Detect which cell encompasses the target text, then output its [X, Y] center coordinate. 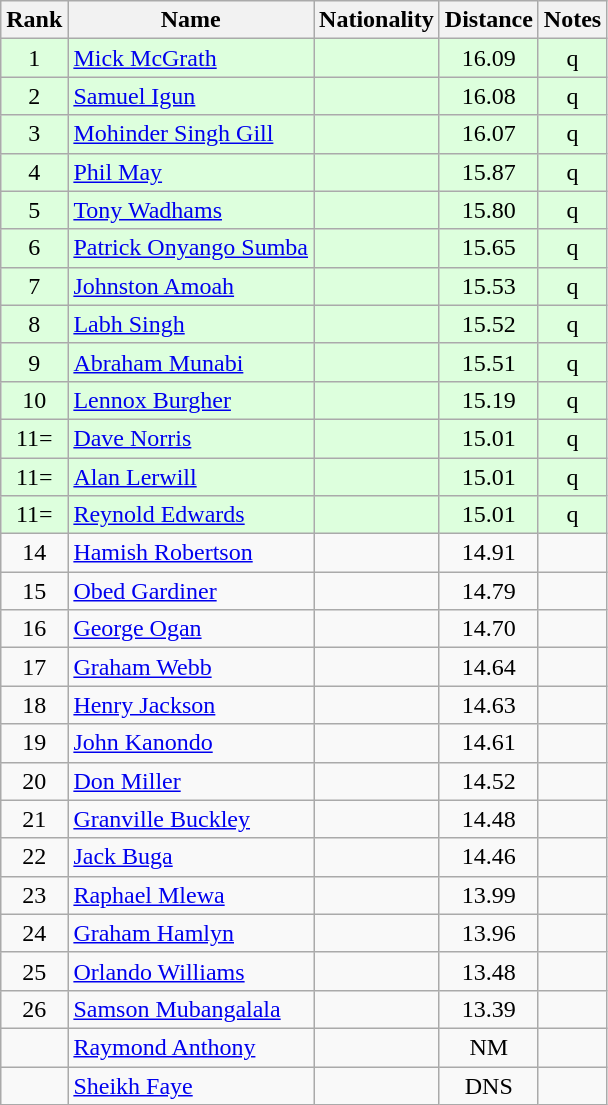
George Ogan [191, 629]
13.99 [488, 895]
13.96 [488, 933]
Labh Singh [191, 324]
6 [34, 248]
15.51 [488, 362]
16.08 [488, 96]
14.91 [488, 553]
15.87 [488, 172]
Raymond Anthony [191, 1047]
13.39 [488, 1009]
14.48 [488, 819]
Lennox Burgher [191, 400]
NM [488, 1047]
15 [34, 591]
Name [191, 20]
1 [34, 58]
Patrick Onyango Sumba [191, 248]
Notes [572, 20]
Nationality [377, 20]
9 [34, 362]
Graham Webb [191, 667]
16 [34, 629]
Alan Lerwill [191, 477]
Reynold Edwards [191, 515]
5 [34, 210]
Abraham Munabi [191, 362]
22 [34, 857]
Dave Norris [191, 438]
DNS [488, 1085]
17 [34, 667]
Granville Buckley [191, 819]
13.48 [488, 971]
Samson Mubangalala [191, 1009]
24 [34, 933]
Graham Hamlyn [191, 933]
10 [34, 400]
14.61 [488, 743]
21 [34, 819]
Tony Wadhams [191, 210]
Rank [34, 20]
2 [34, 96]
16.07 [488, 134]
Obed Gardiner [191, 591]
John Kanondo [191, 743]
Don Miller [191, 781]
Hamish Robertson [191, 553]
8 [34, 324]
Phil May [191, 172]
14.46 [488, 857]
19 [34, 743]
14.63 [488, 705]
15.52 [488, 324]
4 [34, 172]
Mick McGrath [191, 58]
Jack Buga [191, 857]
Samuel Igun [191, 96]
14.64 [488, 667]
15.80 [488, 210]
15.19 [488, 400]
14.79 [488, 591]
Mohinder Singh Gill [191, 134]
Distance [488, 20]
Orlando Williams [191, 971]
Raphael Mlewa [191, 895]
Henry Jackson [191, 705]
14.52 [488, 781]
15.65 [488, 248]
Johnston Amoah [191, 286]
14.70 [488, 629]
14 [34, 553]
Sheikh Faye [191, 1085]
20 [34, 781]
26 [34, 1009]
3 [34, 134]
7 [34, 286]
23 [34, 895]
25 [34, 971]
16.09 [488, 58]
18 [34, 705]
15.53 [488, 286]
